Scan for the cell matching the given text and deliver its (x, y) coordinate at center. 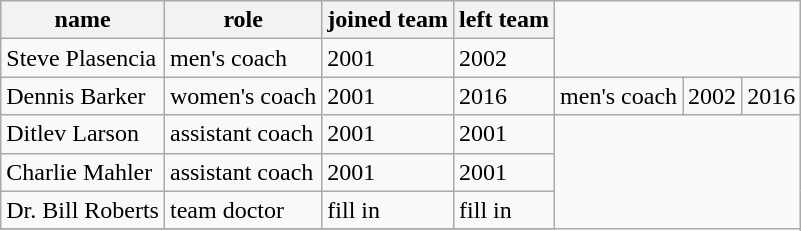
Dr. Bill Roberts (83, 210)
name (83, 20)
Charlie Mahler (83, 172)
team doctor (242, 210)
Steve Plasencia (83, 58)
left team (504, 20)
role (242, 20)
joined team (388, 20)
Ditlev Larson (83, 134)
Dennis Barker (83, 96)
women's coach (242, 96)
